Capture the cell that displays the provided text and extract its (X, Y) central coordinate. 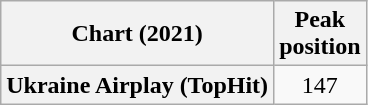
Ukraine Airplay (TopHit) (138, 85)
Peakposition (320, 34)
Chart (2021) (138, 34)
147 (320, 85)
